Capture the cell that displays the provided text and extract its [x, y] central coordinate. 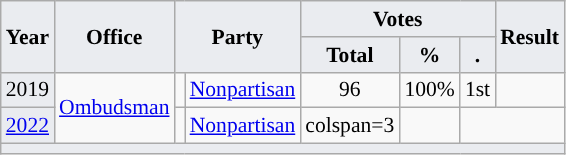
Year [28, 36]
colspan=3 [350, 126]
96 [350, 90]
1st [478, 90]
Party [238, 36]
Total [350, 55]
Office [114, 36]
% [429, 55]
2019 [28, 90]
Votes [398, 19]
Result [530, 36]
Ombudsman [114, 108]
2022 [28, 126]
100% [429, 90]
. [478, 55]
